Locate the cell with the specified text and output its [x, y] center coordinate. 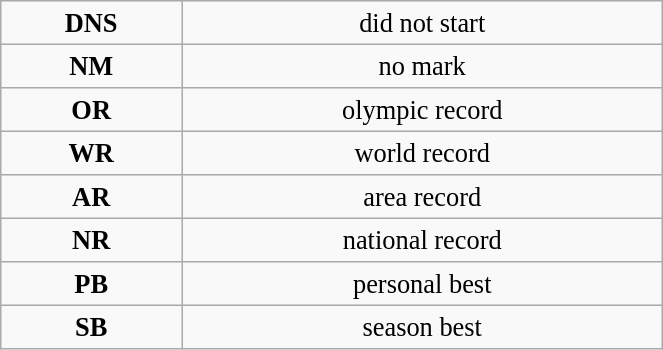
AR [92, 197]
NR [92, 240]
WR [92, 153]
area record [422, 197]
PB [92, 284]
personal best [422, 284]
NM [92, 66]
season best [422, 327]
did not start [422, 22]
national record [422, 240]
OR [92, 109]
no mark [422, 66]
DNS [92, 22]
world record [422, 153]
SB [92, 327]
olympic record [422, 109]
